Extract the [x, y] coordinate from the center of the cell holding the provided text.  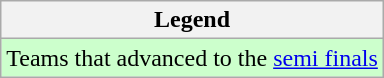
Legend [192, 20]
Teams that advanced to the semi finals [192, 58]
